Output the [X, Y] coordinate of the center of the cell containing the given text.  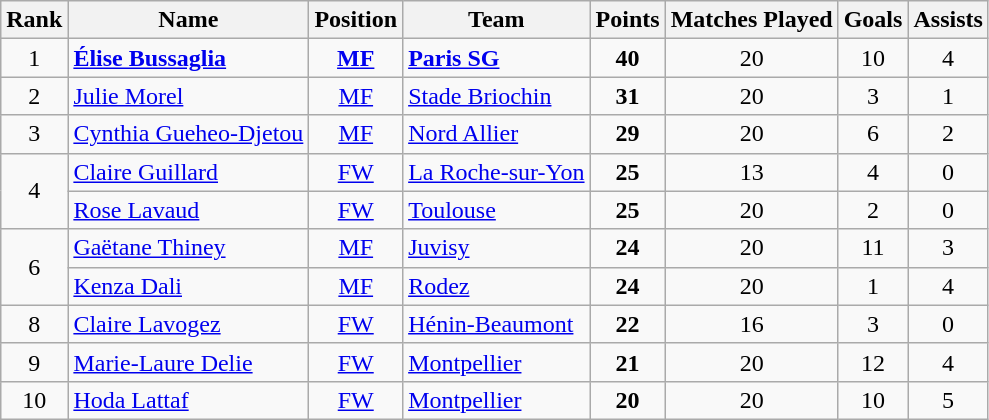
Goals [873, 20]
11 [873, 248]
21 [628, 362]
9 [34, 362]
Name [188, 20]
Paris SG [496, 58]
Hoda Lattaf [188, 400]
Julie Morel [188, 96]
Élise Bussaglia [188, 58]
Claire Lavogez [188, 324]
Cynthia Gueheo-Djetou [188, 134]
12 [873, 362]
16 [752, 324]
8 [34, 324]
Rose Lavaud [188, 210]
Position [356, 20]
29 [628, 134]
5 [948, 400]
31 [628, 96]
Nord Allier [496, 134]
Juvisy [496, 248]
Rank [34, 20]
Team [496, 20]
Points [628, 20]
Rodez [496, 286]
Toulouse [496, 210]
Hénin-Beaumont [496, 324]
Assists [948, 20]
Claire Guillard [188, 172]
Matches Played [752, 20]
La Roche-sur-Yon [496, 172]
Stade Briochin [496, 96]
Marie-Laure Delie [188, 362]
Kenza Dali [188, 286]
13 [752, 172]
Gaëtane Thiney [188, 248]
40 [628, 58]
22 [628, 324]
